Search for the cell housing the specified text and yield its [X, Y] center coordinate. 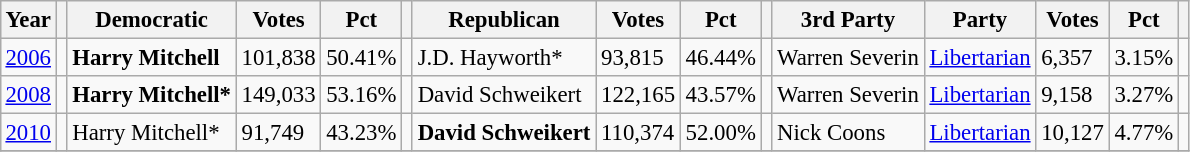
Nick Coons [848, 133]
Harry Mitchell [152, 57]
93,815 [638, 57]
2008 [28, 95]
10,127 [1072, 133]
122,165 [638, 95]
Party [980, 20]
2006 [28, 57]
43.57% [720, 95]
53.16% [362, 95]
4.77% [1144, 133]
91,749 [278, 133]
149,033 [278, 95]
3rd Party [848, 20]
Year [28, 20]
2010 [28, 133]
3.27% [1144, 95]
Democratic [152, 20]
9,158 [1072, 95]
46.44% [720, 57]
3.15% [1144, 57]
52.00% [720, 133]
J.D. Hayworth* [504, 57]
Republican [504, 20]
6,357 [1072, 57]
43.23% [362, 133]
110,374 [638, 133]
50.41% [362, 57]
101,838 [278, 57]
